From the cell containing the given text, extract its center point as (X, Y) coordinate. 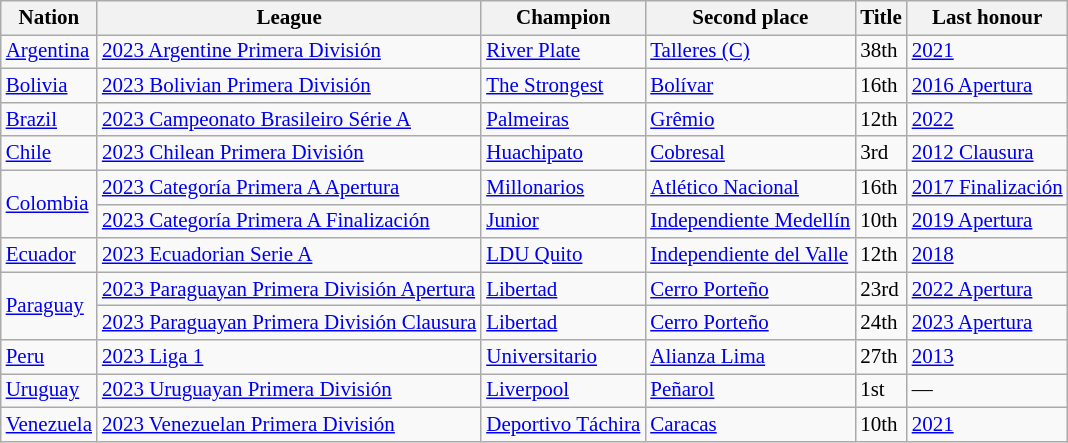
Champion (563, 18)
2022 Apertura (988, 289)
Deportivo Táchira (563, 424)
Colombia (49, 204)
Independiente Medellín (750, 221)
Junior (563, 221)
Chile (49, 153)
2023 Chilean Primera División (289, 153)
Universitario (563, 357)
LDU Quito (563, 255)
2023 Venezuelan Primera División (289, 424)
Nation (49, 18)
Ecuador (49, 255)
Millonarios (563, 187)
Brazil (49, 119)
2023 Uruguayan Primera División (289, 391)
Uruguay (49, 391)
2012 Clausura (988, 153)
The Strongest (563, 86)
2023 Bolivian Primera División (289, 86)
Peru (49, 357)
2019 Apertura (988, 221)
Bolívar (750, 86)
Liverpool (563, 391)
Peñarol (750, 391)
Bolivia (49, 86)
3rd (881, 153)
2023 Liga 1 (289, 357)
Alianza Lima (750, 357)
League (289, 18)
2023 Categoría Primera A Finalización (289, 221)
2023 Ecuadorian Serie A (289, 255)
Venezuela (49, 424)
Argentina (49, 52)
Title (881, 18)
23rd (881, 289)
2023 Categoría Primera A Apertura (289, 187)
2023 Argentine Primera División (289, 52)
Paraguay (49, 306)
2016 Apertura (988, 86)
2017 Finalización (988, 187)
2018 (988, 255)
2023 Apertura (988, 323)
Last honour (988, 18)
2022 (988, 119)
Caracas (750, 424)
27th (881, 357)
Talleres (C) (750, 52)
Independiente del Valle (750, 255)
River Plate (563, 52)
2023 Paraguayan Primera División Apertura (289, 289)
Atlético Nacional (750, 187)
Second place (750, 18)
Palmeiras (563, 119)
1st (881, 391)
Grêmio (750, 119)
2023 Paraguayan Primera División Clausura (289, 323)
Cobresal (750, 153)
— (988, 391)
24th (881, 323)
2013 (988, 357)
Huachipato (563, 153)
2023 Campeonato Brasileiro Série A (289, 119)
38th (881, 52)
